Return (x, y) of the center of cell containing provided text 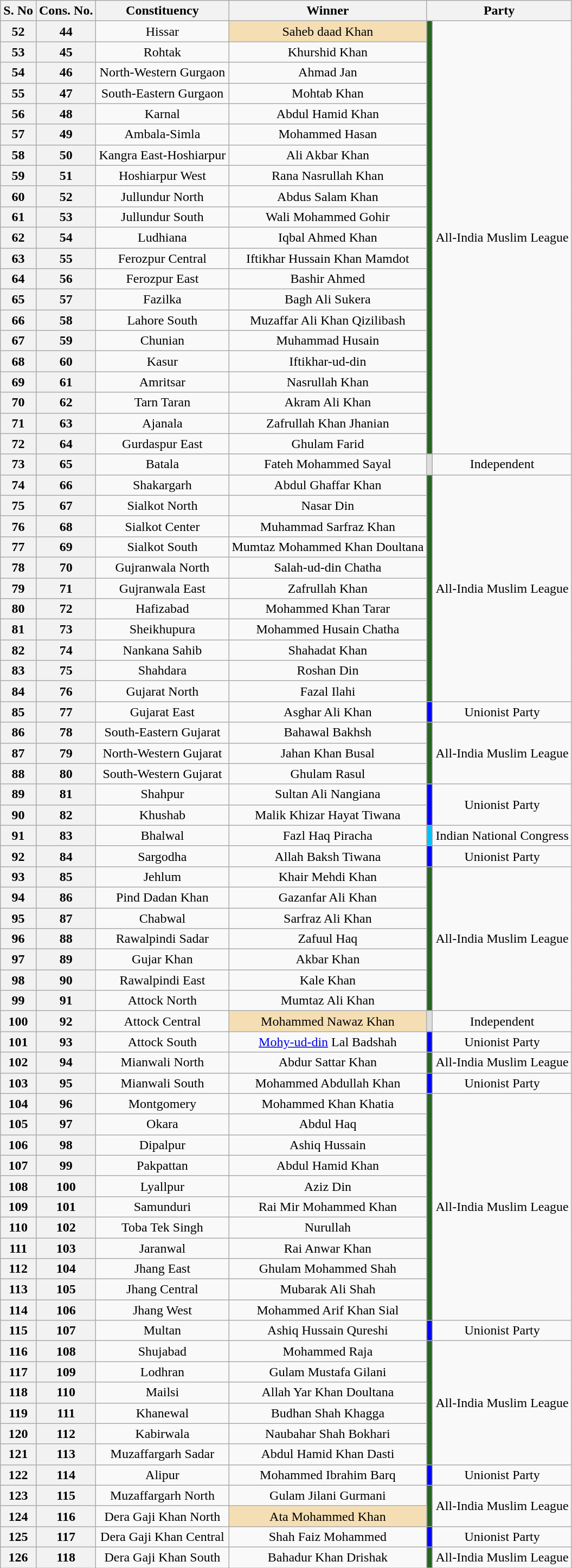
Nankana Sahib (163, 650)
Mohammed Raja (327, 1351)
Karnal (163, 114)
Gujranwala East (163, 588)
Gulam Jilani Gurmani (327, 1495)
Chabwal (163, 918)
Kale Khan (327, 980)
Jhang West (163, 1310)
Lahore South (163, 320)
Gazanfar Ali Khan (327, 897)
North-Western Gurgaon (163, 73)
Chunian (163, 341)
Mumtaz Mohammed Khan Doultana (327, 547)
Abdul Ghaffar Khan (327, 485)
Shahdara (163, 671)
Aziz Din (327, 1186)
Shakargarh (163, 485)
Pind Dadan Khan (163, 897)
Bahawal Bakhsh (327, 733)
Winner (327, 11)
Abdul Hamid Khan Dasti (327, 1454)
122 (18, 1475)
Mubarak Ali Shah (327, 1290)
Jhang Central (163, 1290)
Jaranwal (163, 1248)
Ahmad Jan (327, 73)
Kangra East-Hoshiarpur (163, 155)
Dipalpur (163, 1145)
North-Western Gujarat (163, 753)
South-Western Gujarat (163, 774)
Attock North (163, 1001)
Allah Baksh Tiwana (327, 856)
Ata Mohammed Khan (327, 1516)
Shahpur (163, 794)
Mohammed Nawaz Khan (327, 1021)
S. No (18, 11)
Ambala-Simla (163, 134)
Cons. No. (66, 11)
44 (66, 31)
45 (66, 52)
Dera Gaji Khan North (163, 1516)
Toba Tek Singh (163, 1227)
Sheikhupura (163, 630)
Mianwali South (163, 1083)
Fateh Mohammed Sayal (327, 464)
Shah Faiz Mohammed (327, 1537)
Hoshiarpur West (163, 176)
Rohtak (163, 52)
Shahadat Khan (327, 650)
Tarn Taran (163, 403)
Salah-ud-din Chatha (327, 567)
Ferozpur East (163, 279)
Wali Mohammed Gohir (327, 217)
Naubahar Shah Bokhari (327, 1434)
50 (66, 155)
Mohammed Husain Chatha (327, 630)
Muzaffargarh Sadar (163, 1454)
49 (66, 134)
Amritsar (163, 382)
Bahadur Khan Drishak (327, 1557)
124 (18, 1516)
Khanewal (163, 1413)
Mohy-ud-din Lal Badshah (327, 1042)
Akram Ali Khan (327, 403)
Samunduri (163, 1207)
Abdus Salam Khan (327, 196)
South-Eastern Gujarat (163, 733)
Khurshid Khan (327, 52)
Khair Mehdi Khan (327, 877)
Abdul Haq (327, 1124)
Okara (163, 1124)
Mumtaz Ali Khan (327, 1001)
Dera Gaji Khan Central (163, 1537)
Mohammed Khan Khatia (327, 1104)
48 (66, 114)
Multan (163, 1331)
Muzaffar Ali Khan Qizilibash (327, 320)
Bashir Ahmed (327, 279)
Ajanala (163, 423)
Lyallpur (163, 1186)
Rai Mir Mohammed Khan (327, 1207)
Sultan Ali Nangiana (327, 794)
Rana Nasrullah Khan (327, 176)
Allah Yar Khan Doultana (327, 1392)
51 (66, 176)
Nasrullah Khan (327, 382)
Kabirwala (163, 1434)
Jehlum (163, 877)
South-Eastern Gurgaon (163, 93)
120 (18, 1434)
Zafrullah Khan (327, 588)
Bagh Ali Sukera (327, 300)
Attock Central (163, 1021)
Alipur (163, 1475)
Khushab (163, 815)
Lodhran (163, 1372)
Gulam Mustafa Gilani (327, 1372)
Gujarat East (163, 712)
Shujabad (163, 1351)
Mohammed Khan Tarar (327, 609)
Ludhiana (163, 237)
Ghulam Farid (327, 444)
Jhang East (163, 1269)
Roshan Din (327, 671)
Gurdaspur East (163, 444)
Constituency (163, 11)
Gujar Khan (163, 960)
Ghulam Mohammed Shah (327, 1269)
Sialkot Center (163, 526)
Hafizabad (163, 609)
Fazal Ilahi (327, 691)
Sarfraz Ali Khan (327, 918)
Rawalpindi Sadar (163, 939)
Zafrullah Khan Jhanian (327, 423)
Mohammed Arif Khan Sial (327, 1310)
Fazl Haq Piracha (327, 835)
Party (499, 11)
Jullundur South (163, 217)
Iftikhar Hussain Khan Mamdot (327, 258)
Pakpattan (163, 1165)
46 (66, 73)
Hissar (163, 31)
47 (66, 93)
Rawalpindi East (163, 980)
Mohammed Abdullah Khan (327, 1083)
Ashiq Hussain Qureshi (327, 1331)
Ferozpur Central (163, 258)
Muhammad Husain (327, 341)
Malik Khizar Hayat Tiwana (327, 815)
Bhalwal (163, 835)
Batala (163, 464)
Nasar Din (327, 506)
121 (18, 1454)
Mailsi (163, 1392)
Jullundur North (163, 196)
Fazilka (163, 300)
Jahan Khan Busal (327, 753)
Ali Akbar Khan (327, 155)
Budhan Shah Khagga (327, 1413)
Nurullah (327, 1227)
Muhammad Sarfraz Khan (327, 526)
Montgomery (163, 1104)
Muzaffargarh North (163, 1495)
Mohammed Hasan (327, 134)
Gujranwala North (163, 567)
Gujarat North (163, 691)
Sialkot South (163, 547)
Rai Anwar Khan (327, 1248)
Sialkot North (163, 506)
Dera Gaji Khan South (163, 1557)
Mianwali North (163, 1062)
Ghulam Rasul (327, 774)
Attock South (163, 1042)
Ashiq Hussain (327, 1145)
Iqbal Ahmed Khan (327, 237)
Iftikhar-ud-din (327, 361)
Akbar Khan (327, 960)
Zafuul Haq (327, 939)
125 (18, 1537)
119 (18, 1413)
Saheb daad Khan (327, 31)
Asghar Ali Khan (327, 712)
126 (18, 1557)
Abdur Sattar Khan (327, 1062)
Kasur (163, 361)
Sargodha (163, 856)
123 (18, 1495)
Mohammed Ibrahim Barq (327, 1475)
Mohtab Khan (327, 93)
Indian National Congress (502, 835)
